Find where the given text appears and provide that cell's center as (x, y) coordinate. 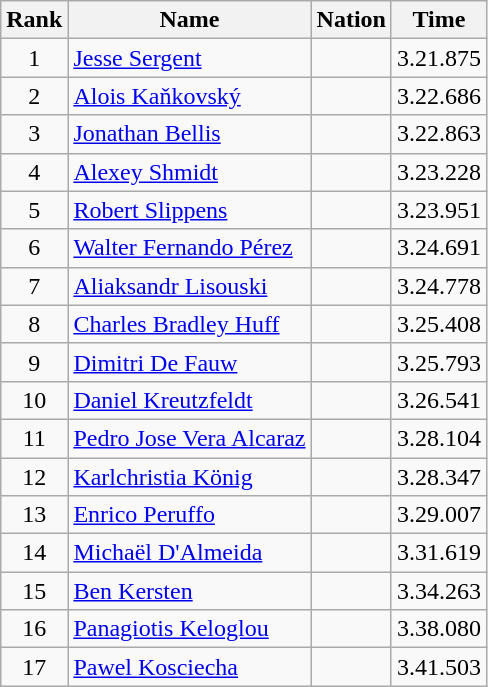
6 (34, 248)
10 (34, 400)
11 (34, 438)
3.24.778 (438, 286)
Michaël D'Almeida (190, 553)
3.26.541 (438, 400)
Charles Bradley Huff (190, 324)
3.22.686 (438, 96)
3.22.863 (438, 134)
3.31.619 (438, 553)
1 (34, 58)
3.38.080 (438, 629)
3.29.007 (438, 515)
14 (34, 553)
Pawel Kosciecha (190, 667)
Name (190, 20)
3.23.228 (438, 172)
Daniel Kreutzfeldt (190, 400)
Enrico Peruffo (190, 515)
9 (34, 362)
Nation (351, 20)
3.21.875 (438, 58)
Robert Slippens (190, 210)
16 (34, 629)
Time (438, 20)
Aliaksandr Lisouski (190, 286)
3 (34, 134)
3.25.793 (438, 362)
Alois Kaňkovský (190, 96)
12 (34, 477)
Karlchristia König (190, 477)
13 (34, 515)
Dimitri De Fauw (190, 362)
8 (34, 324)
Jesse Sergent (190, 58)
Ben Kersten (190, 591)
Rank (34, 20)
7 (34, 286)
3.34.263 (438, 591)
3.28.104 (438, 438)
3.28.347 (438, 477)
15 (34, 591)
2 (34, 96)
3.41.503 (438, 667)
17 (34, 667)
4 (34, 172)
3.23.951 (438, 210)
5 (34, 210)
Alexey Shmidt (190, 172)
Pedro Jose Vera Alcaraz (190, 438)
Panagiotis Keloglou (190, 629)
3.24.691 (438, 248)
Jonathan Bellis (190, 134)
3.25.408 (438, 324)
Walter Fernando Pérez (190, 248)
